Determine the [x, y] coordinate at the center of the cell enclosing the given text.  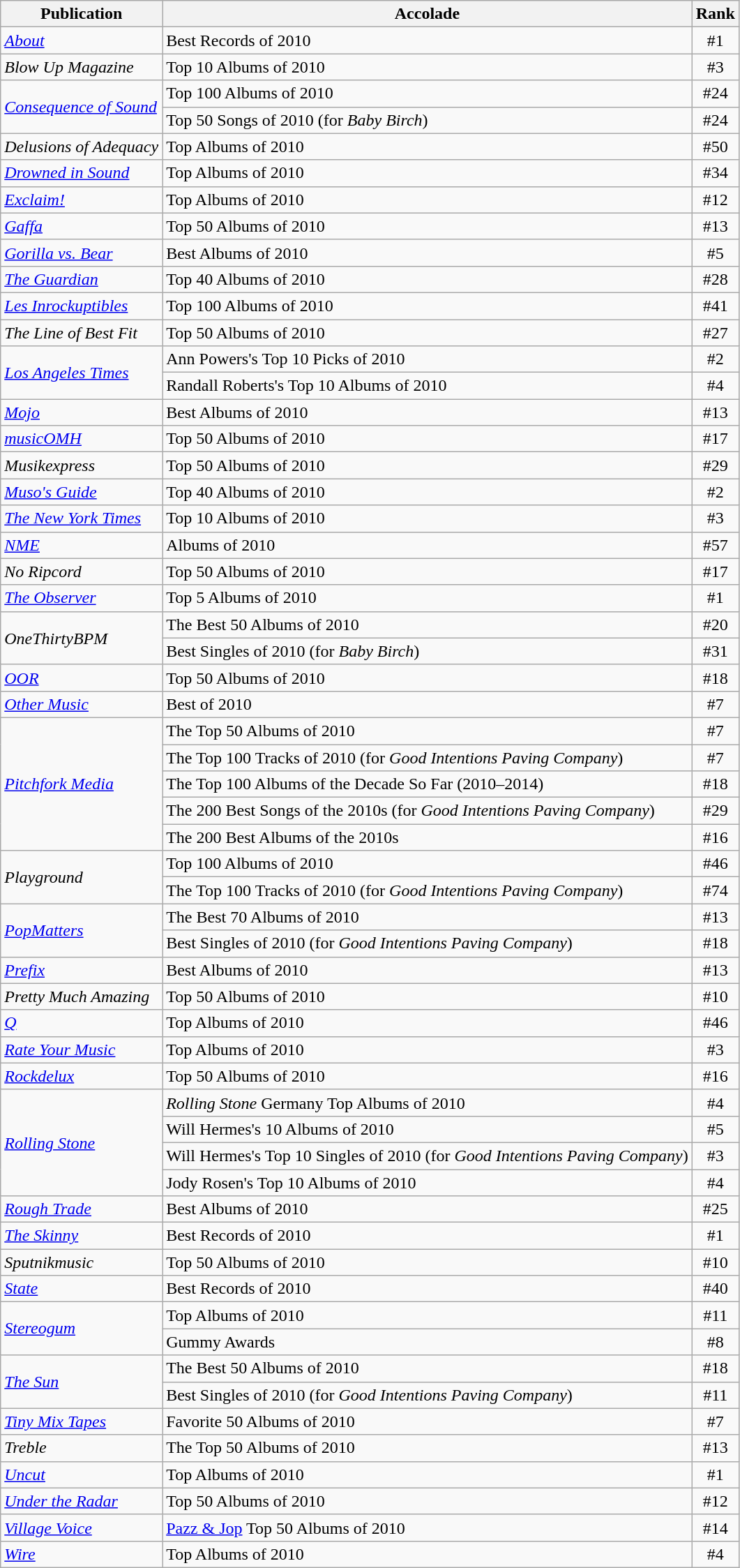
Albums of 2010 [428, 545]
Delusions of Adequacy [82, 147]
Pretty Much Amazing [82, 996]
#27 [716, 333]
The Guardian [82, 279]
Randall Roberts's Top 10 Albums of 2010 [428, 386]
The New York Times [82, 518]
NME [82, 545]
The 200 Best Songs of the 2010s (for Good Intentions Paving Company) [428, 811]
The Observer [82, 598]
Muso's Guide [82, 492]
Rockdelux [82, 1076]
OOR [82, 678]
Best Singles of 2010 (for Baby Birch) [428, 651]
Favorite 50 Albums of 2010 [428, 1421]
#50 [716, 147]
Rate Your Music [82, 1050]
Gummy Awards [428, 1342]
Gaffa [82, 226]
Stereogum [82, 1329]
About [82, 40]
Will Hermes's 10 Albums of 2010 [428, 1129]
The Top 100 Albums of the Decade So Far (2010–2014) [428, 784]
Les Inrockuptibles [82, 306]
Will Hermes's Top 10 Singles of 2010 (for Good Intentions Paving Company) [428, 1156]
#28 [716, 279]
Gorilla vs. Bear [82, 253]
Musikexpress [82, 465]
Under the Radar [82, 1501]
Blow Up Magazine [82, 67]
Rough Trade [82, 1209]
The Line of Best Fit [82, 333]
#74 [716, 890]
Los Angeles Times [82, 373]
#34 [716, 173]
Uncut [82, 1474]
Drowned in Sound [82, 173]
Pitchfork Media [82, 784]
Rank [716, 14]
Other Music [82, 704]
Rolling Stone [82, 1142]
No Ripcord [82, 572]
Tiny Mix Tapes [82, 1421]
The Best 70 Albums of 2010 [428, 917]
Publication [82, 14]
Village Voice [82, 1528]
#31 [716, 651]
Accolade [428, 14]
Prefix [82, 970]
Playground [82, 877]
Ann Powers's Top 10 Picks of 2010 [428, 359]
#25 [716, 1209]
#14 [716, 1528]
Jody Rosen's Top 10 Albums of 2010 [428, 1183]
musicOMH [82, 439]
Pazz & Jop Top 50 Albums of 2010 [428, 1528]
State [82, 1289]
Top 50 Songs of 2010 (for Baby Birch) [428, 120]
#40 [716, 1289]
#57 [716, 545]
#8 [716, 1342]
The Skinny [82, 1236]
#41 [716, 306]
PopMatters [82, 930]
Top 5 Albums of 2010 [428, 598]
The 200 Best Albums of the 2010s [428, 837]
Q [82, 1023]
Treble [82, 1448]
OneThirtyBPM [82, 638]
Consequence of Sound [82, 107]
Wire [82, 1554]
Mojo [82, 412]
Rolling Stone Germany Top Albums of 2010 [428, 1103]
The Sun [82, 1382]
#20 [716, 625]
Exclaim! [82, 200]
Sputnikmusic [82, 1262]
Best of 2010 [428, 704]
